Search for the cell housing the specified text and yield its [X, Y] center coordinate. 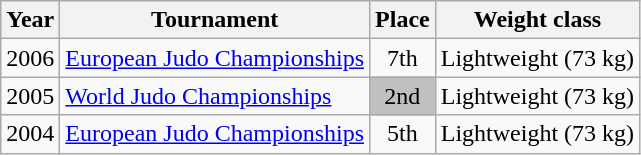
Tournament [215, 20]
Weight class [537, 20]
5th [403, 134]
2004 [30, 134]
World Judo Championships [215, 96]
2006 [30, 58]
2nd [403, 96]
Year [30, 20]
Place [403, 20]
7th [403, 58]
2005 [30, 96]
